Locate the cell with the specified text and output its (x, y) center coordinate. 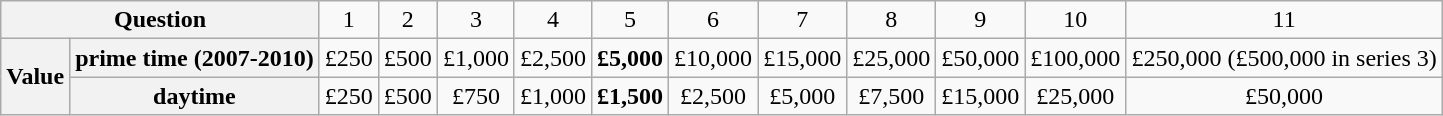
9 (980, 20)
daytime (195, 96)
1 (348, 20)
10 (1076, 20)
£250,000 (£500,000 in series 3) (1284, 58)
11 (1284, 20)
8 (892, 20)
£7,500 (892, 96)
£100,000 (1076, 58)
3 (476, 20)
6 (714, 20)
4 (552, 20)
5 (630, 20)
£10,000 (714, 58)
£1,500 (630, 96)
Value (36, 77)
prime time (2007-2010) (195, 58)
2 (408, 20)
£750 (476, 96)
Question (160, 20)
7 (802, 20)
